Output the [X, Y] coordinate of the center of the cell containing the given text.  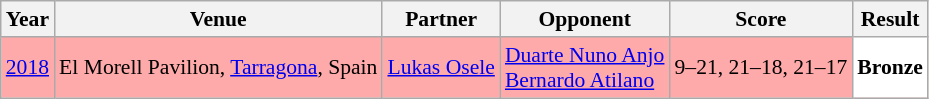
Bronze [890, 68]
Partner [440, 19]
9–21, 21–18, 21–17 [760, 68]
2018 [28, 68]
Venue [218, 19]
El Morell Pavilion, Tarragona, Spain [218, 68]
Result [890, 19]
Year [28, 19]
Opponent [585, 19]
Duarte Nuno Anjo Bernardo Atilano [585, 68]
Score [760, 19]
Lukas Osele [440, 68]
